Identify which cell holds the provided text, then report its [x, y] central coordinate. 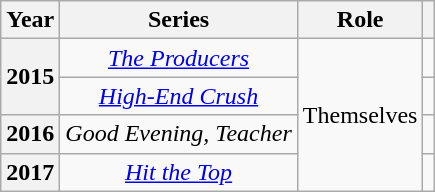
Good Evening, Teacher [178, 134]
High-End Crush [178, 96]
Year [30, 20]
Themselves [360, 115]
2016 [30, 134]
Series [178, 20]
Hit the Top [178, 172]
The Producers [178, 58]
2017 [30, 172]
Role [360, 20]
2015 [30, 77]
